Locate the cell with the specified text and output its (X, Y) center coordinate. 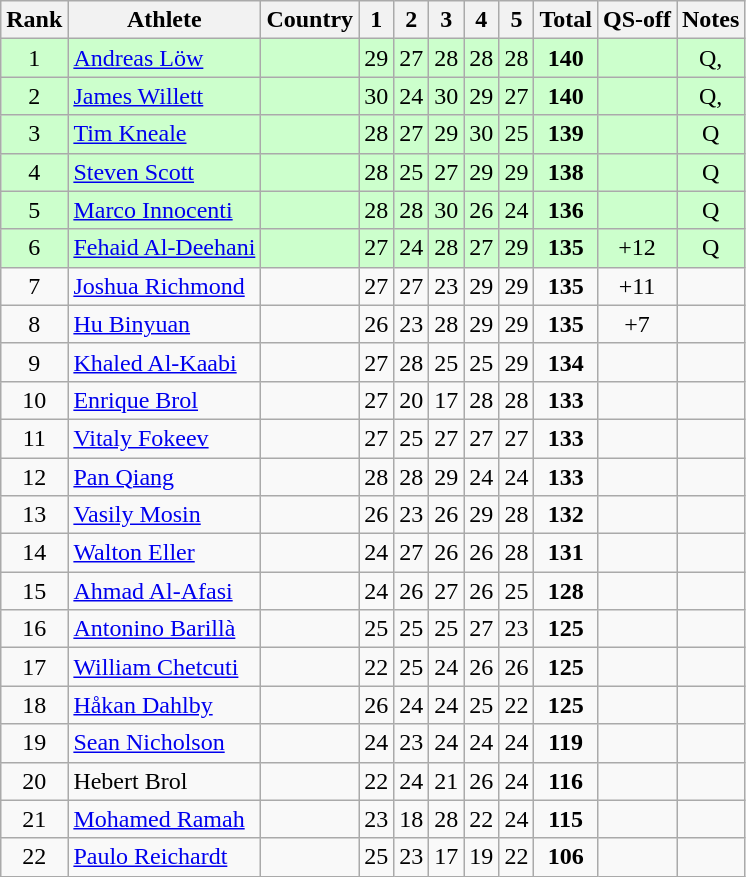
Notes (710, 20)
7 (34, 286)
Marco Innocenti (164, 210)
132 (566, 515)
15 (34, 591)
Mohamed Ramah (164, 819)
115 (566, 819)
Khaled Al-Kaabi (164, 362)
Country (310, 20)
Athlete (164, 20)
William Chetcuti (164, 667)
Tim Kneale (164, 134)
Ahmad Al-Afasi (164, 591)
Andreas Löw (164, 58)
8 (34, 324)
136 (566, 210)
6 (34, 248)
Antonino Barillà (164, 629)
9 (34, 362)
106 (566, 857)
James Willett (164, 96)
+11 (636, 286)
119 (566, 743)
13 (34, 515)
Vasily Mosin (164, 515)
Fehaid Al-Deehani (164, 248)
128 (566, 591)
Vitaly Fokeev (164, 438)
Total (566, 20)
+12 (636, 248)
11 (34, 438)
16 (34, 629)
Pan Qiang (164, 477)
Hu Binyuan (164, 324)
10 (34, 400)
Håkan Dahlby (164, 705)
139 (566, 134)
Enrique Brol (164, 400)
Joshua Richmond (164, 286)
QS-off (636, 20)
Walton Eller (164, 553)
14 (34, 553)
Hebert Brol (164, 781)
+7 (636, 324)
Paulo Reichardt (164, 857)
12 (34, 477)
131 (566, 553)
134 (566, 362)
116 (566, 781)
Rank (34, 20)
Steven Scott (164, 172)
Sean Nicholson (164, 743)
138 (566, 172)
